Return [X, Y] of the center of cell containing provided text 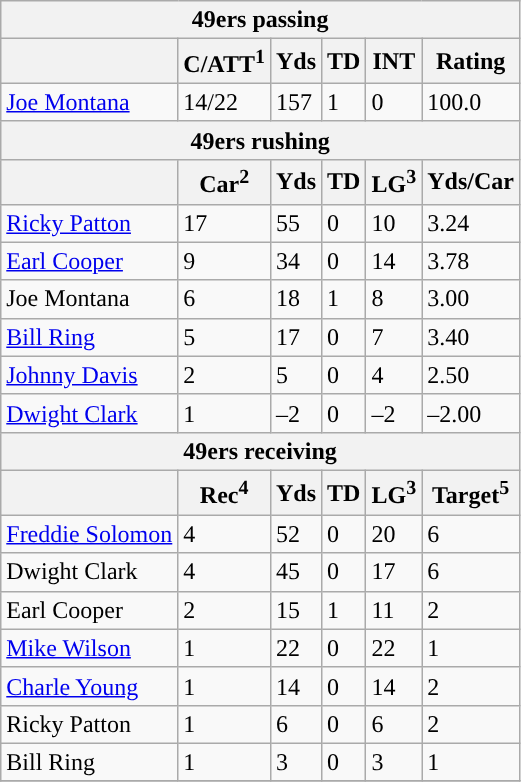
3.24 [471, 223]
49ers receiving [260, 451]
18 [296, 299]
100.0 [471, 102]
8 [394, 299]
3.78 [471, 261]
3.00 [471, 299]
Car2 [224, 182]
Johnny Davis [90, 375]
14/22 [224, 102]
–2.00 [471, 413]
Rec4 [224, 492]
55 [296, 223]
49ers passing [260, 20]
157 [296, 102]
52 [296, 534]
Yds/Car [471, 182]
Rating [471, 62]
34 [296, 261]
INT [394, 62]
Mike Wilson [90, 648]
7 [394, 337]
Charle Young [90, 686]
49ers rushing [260, 140]
Target5 [471, 492]
Freddie Solomon [90, 534]
15 [296, 610]
11 [394, 610]
3.40 [471, 337]
2.50 [471, 375]
C/ATT1 [224, 62]
10 [394, 223]
45 [296, 572]
20 [394, 534]
9 [224, 261]
